Find where the given text appears and provide that cell's center as [X, Y] coordinate. 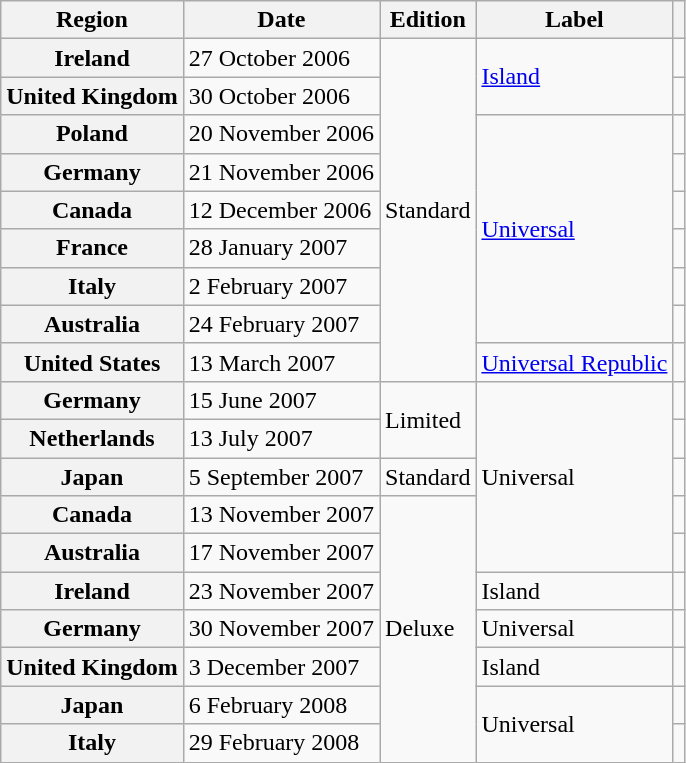
23 November 2007 [281, 591]
Netherlands [92, 438]
6 February 2008 [281, 705]
2 February 2007 [281, 286]
5 September 2007 [281, 477]
12 December 2006 [281, 210]
13 November 2007 [281, 515]
Region [92, 20]
Deluxe [428, 629]
29 February 2008 [281, 743]
13 March 2007 [281, 362]
Poland [92, 134]
24 February 2007 [281, 324]
Limited [428, 419]
Label [574, 20]
15 June 2007 [281, 400]
27 October 2006 [281, 58]
Edition [428, 20]
France [92, 248]
Universal Republic [574, 362]
13 July 2007 [281, 438]
20 November 2006 [281, 134]
3 December 2007 [281, 667]
17 November 2007 [281, 553]
United States [92, 362]
30 November 2007 [281, 629]
Date [281, 20]
28 January 2007 [281, 248]
30 October 2006 [281, 96]
21 November 2006 [281, 172]
